Provide the (x, y) coordinate of the cell's center where the given text is located.  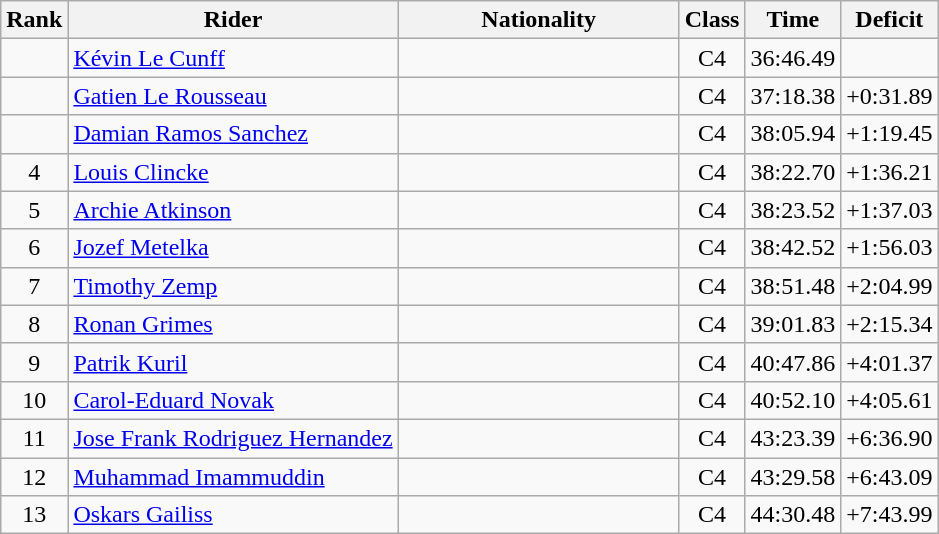
+2:04.99 (890, 286)
+1:37.03 (890, 210)
13 (34, 515)
Timothy Zemp (233, 286)
12 (34, 477)
Louis Clincke (233, 172)
Deficit (890, 20)
38:05.94 (793, 134)
38:51.48 (793, 286)
7 (34, 286)
43:29.58 (793, 477)
Ronan Grimes (233, 324)
Damian Ramos Sanchez (233, 134)
11 (34, 438)
+6:36.90 (890, 438)
40:52.10 (793, 400)
+1:36.21 (890, 172)
37:18.38 (793, 96)
Muhammad Imammuddin (233, 477)
38:42.52 (793, 248)
Jozef Metelka (233, 248)
+1:56.03 (890, 248)
Kévin Le Cunff (233, 58)
Gatien Le Rousseau (233, 96)
43:23.39 (793, 438)
Carol-Eduard Novak (233, 400)
+6:43.09 (890, 477)
+4:05.61 (890, 400)
8 (34, 324)
+0:31.89 (890, 96)
Rider (233, 20)
44:30.48 (793, 515)
10 (34, 400)
39:01.83 (793, 324)
+4:01.37 (890, 362)
Oskars Gailiss (233, 515)
Archie Atkinson (233, 210)
38:23.52 (793, 210)
Nationality (538, 20)
36:46.49 (793, 58)
40:47.86 (793, 362)
4 (34, 172)
6 (34, 248)
Patrik Kuril (233, 362)
+7:43.99 (890, 515)
Rank (34, 20)
Time (793, 20)
5 (34, 210)
+1:19.45 (890, 134)
38:22.70 (793, 172)
9 (34, 362)
Jose Frank Rodriguez Hernandez (233, 438)
+2:15.34 (890, 324)
Class (712, 20)
